Return [X, Y] of the center of cell containing provided text 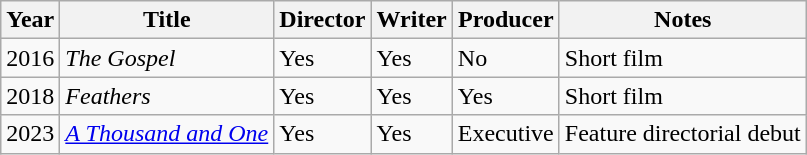
Notes [682, 20]
Director [322, 20]
Feathers [167, 96]
Producer [506, 20]
Title [167, 20]
Year [30, 20]
Feature directorial debut [682, 134]
Executive [506, 134]
The Gospel [167, 58]
2016 [30, 58]
2023 [30, 134]
No [506, 58]
2018 [30, 96]
Writer [412, 20]
A Thousand and One [167, 134]
